Return the (x, y) coordinate for the center point of the cell that contains the specified text.  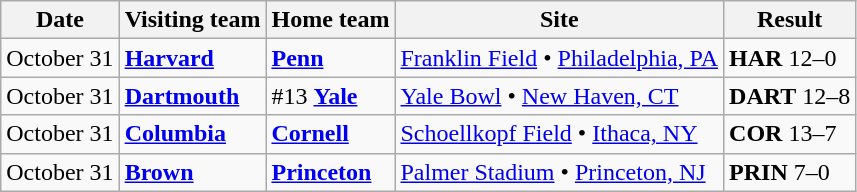
Penn (330, 58)
Cornell (330, 134)
HAR 12–0 (790, 58)
DART 12–8 (790, 96)
Site (560, 20)
Visiting team (192, 20)
Dartmouth (192, 96)
Princeton (330, 172)
PRIN 7–0 (790, 172)
Schoellkopf Field • Ithaca, NY (560, 134)
Palmer Stadium • Princeton, NJ (560, 172)
Home team (330, 20)
Date (60, 20)
Yale Bowl • New Haven, CT (560, 96)
Brown (192, 172)
Columbia (192, 134)
COR 13–7 (790, 134)
Result (790, 20)
Harvard (192, 58)
Franklin Field • Philadelphia, PA (560, 58)
#13 Yale (330, 96)
